Detect which cell encompasses the target text, then output its [x, y] center coordinate. 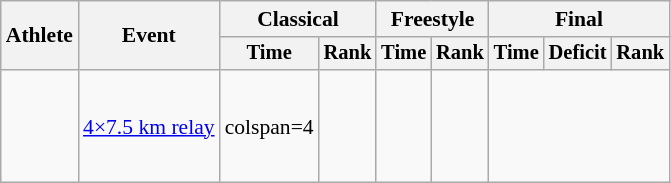
Classical [298, 19]
4×7.5 km relay [149, 126]
Freestyle [432, 19]
colspan=4 [270, 126]
Event [149, 36]
Final [579, 19]
Athlete [40, 36]
Deficit [578, 54]
